Locate the cell with the specified text and output its [X, Y] center coordinate. 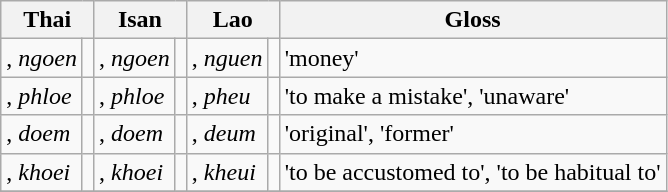
, deum [227, 134]
Lao [232, 20]
, pheu [227, 96]
'to be accustomed to', 'to be habitual to' [472, 172]
Gloss [472, 20]
'to make a mistake', 'unaware' [472, 96]
, kheui [227, 172]
, nguen [227, 58]
'original', 'former' [472, 134]
Isan [140, 20]
'money' [472, 58]
Thai [48, 20]
